Output the (X, Y) coordinate of the center of the cell containing the given text.  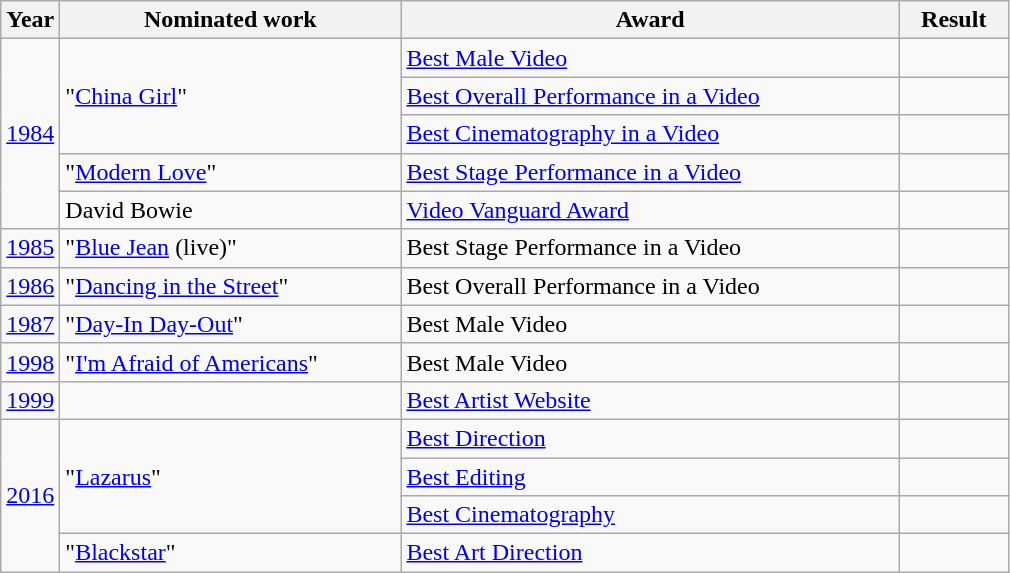
Best Direction (650, 438)
"I'm Afraid of Americans" (230, 362)
"Modern Love" (230, 172)
Video Vanguard Award (650, 210)
Award (650, 20)
Best Editing (650, 477)
1987 (30, 324)
Nominated work (230, 20)
1999 (30, 400)
"Dancing in the Street" (230, 286)
Best Artist Website (650, 400)
Result (954, 20)
"China Girl" (230, 96)
"Blackstar" (230, 553)
Year (30, 20)
1984 (30, 134)
Best Art Direction (650, 553)
"Blue Jean (live)" (230, 248)
Best Cinematography (650, 515)
David Bowie (230, 210)
"Lazarus" (230, 476)
1985 (30, 248)
1998 (30, 362)
2016 (30, 495)
1986 (30, 286)
"Day-In Day-Out" (230, 324)
Best Cinematography in a Video (650, 134)
